Locate the cell with the specified text and output its (X, Y) center coordinate. 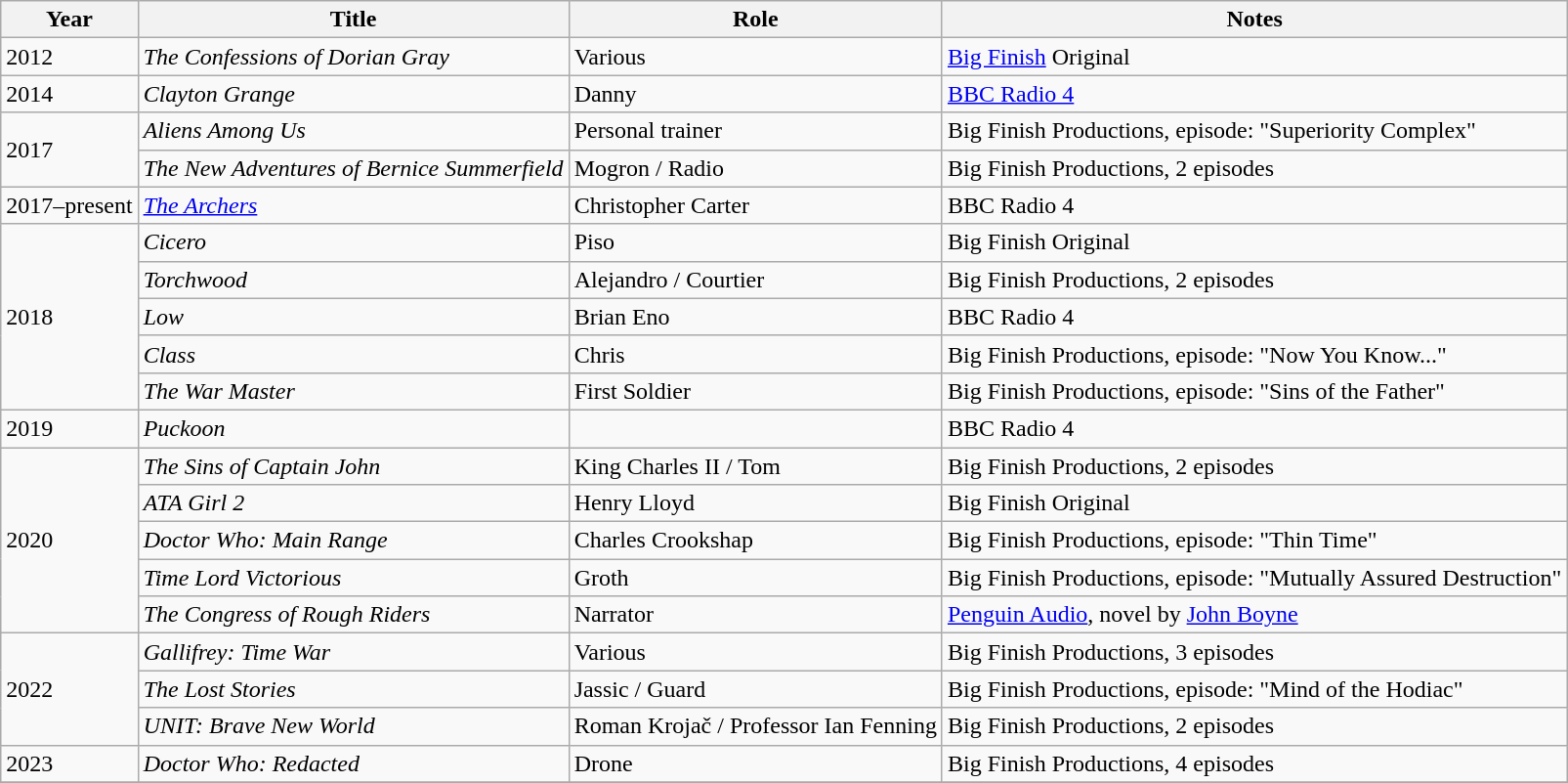
Christopher Carter (755, 205)
Big Finish Productions, episode: "Thin Time" (1254, 541)
Alejandro / Courtier (755, 280)
Big Finish Productions, episode: "Mind of the Hodiac" (1254, 689)
UNIT: Brave New World (354, 726)
Doctor Who: Redacted (354, 763)
Groth (755, 578)
2012 (69, 57)
Role (755, 20)
Aliens Among Us (354, 131)
2022 (69, 689)
The New Adventures of Bernice Summerfield (354, 168)
Charles Crookshap (755, 541)
Piso (755, 242)
Time Lord Victorious (354, 578)
Drone (755, 763)
Mogron / Radio (755, 168)
Big Finish Productions, 4 episodes (1254, 763)
2017 (69, 150)
Big Finish Productions, episode: "Mutually Assured Destruction" (1254, 578)
2023 (69, 763)
Chris (755, 354)
ATA Girl 2 (354, 503)
Roman Krojač / Professor Ian Fenning (755, 726)
Big Finish Productions, episode: "Sins of the Father" (1254, 391)
2014 (69, 94)
King Charles II / Tom (755, 466)
Notes (1254, 20)
Brian Eno (755, 317)
Year (69, 20)
Clayton Grange (354, 94)
Doctor Who: Main Range (354, 541)
Big Finish Productions, 3 episodes (1254, 652)
The Lost Stories (354, 689)
Personal trainer (755, 131)
Narrator (755, 615)
2019 (69, 428)
The War Master (354, 391)
Henry Lloyd (755, 503)
2020 (69, 541)
Puckoon (354, 428)
Penguin Audio, novel by John Boyne (1254, 615)
Class (354, 354)
2018 (69, 317)
The Congress of Rough Riders (354, 615)
Big Finish Productions, episode: "Superiority Complex" (1254, 131)
The Confessions of Dorian Gray (354, 57)
Torchwood (354, 280)
Gallifrey: Time War (354, 652)
2017–present (69, 205)
Big Finish Productions, episode: "Now You Know..." (1254, 354)
Danny (755, 94)
The Archers (354, 205)
Title (354, 20)
The Sins of Captain John (354, 466)
Cicero (354, 242)
First Soldier (755, 391)
Low (354, 317)
Jassic / Guard (755, 689)
